Return the [X, Y] coordinate for the center point of the cell that contains the specified text.  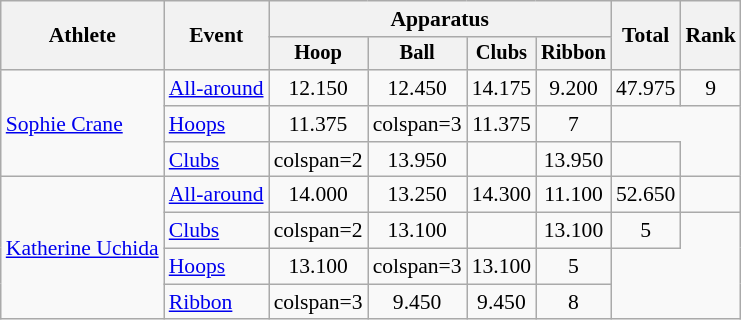
8 [574, 302]
9 [710, 88]
Apparatus [440, 19]
12.150 [318, 88]
13.250 [418, 195]
14.300 [502, 195]
12.450 [418, 88]
14.000 [318, 195]
Hoop [318, 54]
Total [646, 36]
Athlete [82, 36]
11.100 [574, 195]
Ball [418, 54]
Katherine Uchida [82, 248]
Rank [710, 36]
47.975 [646, 88]
52.650 [646, 195]
14.175 [502, 88]
9.200 [574, 88]
Sophie Crane [82, 124]
7 [574, 124]
Event [216, 36]
